Return [X, Y] of the center of cell containing provided text 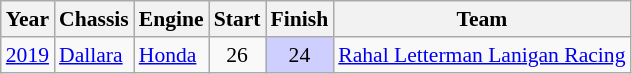
26 [238, 55]
24 [300, 55]
2019 [28, 55]
Finish [300, 19]
Dallara [94, 55]
Rahal Letterman Lanigan Racing [482, 55]
Chassis [94, 19]
Year [28, 19]
Start [238, 19]
Team [482, 19]
Engine [172, 19]
Honda [172, 55]
